For the text-containing cell, return its midpoint in (x, y) coordinate format. 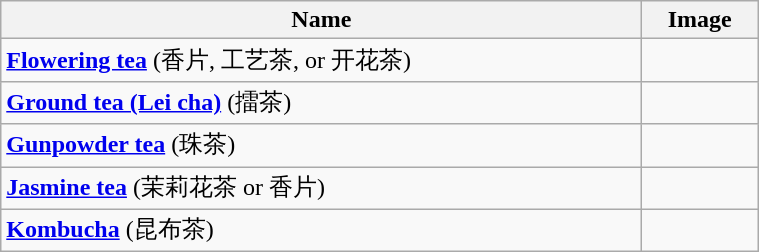
Kombucha (昆布茶) (322, 230)
Gunpowder tea (珠茶) (322, 146)
Flowering tea (香片, 工艺茶, or 开花茶) (322, 60)
Ground tea (Lei cha) (擂茶) (322, 102)
Image (700, 20)
Name (322, 20)
Jasmine tea (茉莉花茶 or 香片) (322, 188)
